Return (X, Y) of the center of cell containing provided text 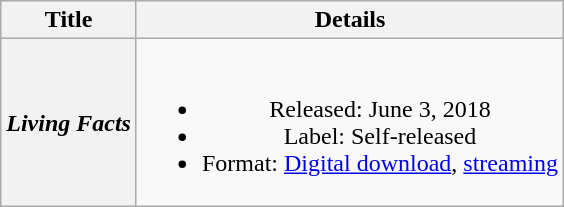
Details (350, 20)
Title (69, 20)
Released: June 3, 2018Label: Self-releasedFormat: Digital download, streaming (350, 122)
Living Facts (69, 122)
